Search for the cell housing the specified text and yield its [x, y] center coordinate. 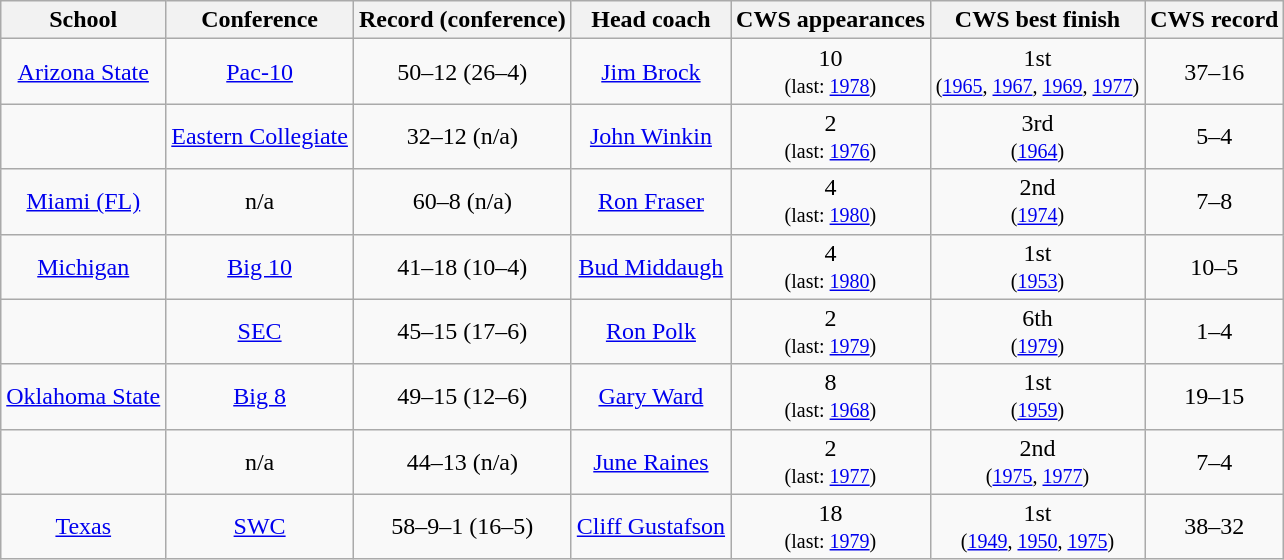
1st(1953) [1037, 266]
32–12 (n/a) [462, 136]
45–15 (17–6) [462, 332]
SEC [260, 332]
June Raines [650, 462]
Ron Fraser [650, 202]
Big 8 [260, 396]
6th(1979) [1037, 332]
Michigan [84, 266]
44–13 (n/a) [462, 462]
50–12 (26–4) [462, 72]
CWS record [1214, 20]
3rd(1964) [1037, 136]
Arizona State [84, 72]
41–18 (10–4) [462, 266]
19–15 [1214, 396]
Cliff Gustafson [650, 526]
School [84, 20]
CWS appearances [831, 20]
1st(1949, 1950, 1975) [1037, 526]
60–8 (n/a) [462, 202]
Miami (FL) [84, 202]
37–16 [1214, 72]
2(last: 1977) [831, 462]
Jim Brock [650, 72]
2(last: 1979) [831, 332]
49–15 (12–6) [462, 396]
2nd(1975, 1977) [1037, 462]
58–9–1 (16–5) [462, 526]
10–5 [1214, 266]
John Winkin [650, 136]
Gary Ward [650, 396]
Conference [260, 20]
1–4 [1214, 332]
Texas [84, 526]
7–8 [1214, 202]
Bud Middaugh [650, 266]
2nd(1974) [1037, 202]
CWS best finish [1037, 20]
Pac-10 [260, 72]
18(last: 1979) [831, 526]
Eastern Collegiate [260, 136]
Ron Polk [650, 332]
5–4 [1214, 136]
Head coach [650, 20]
7–4 [1214, 462]
38–32 [1214, 526]
1st(1965, 1967, 1969, 1977) [1037, 72]
1st(1959) [1037, 396]
SWC [260, 526]
10(last: 1978) [831, 72]
8(last: 1968) [831, 396]
Big 10 [260, 266]
Oklahoma State [84, 396]
2(last: 1976) [831, 136]
Record (conference) [462, 20]
